Determine the (x, y) coordinate at the center of the cell enclosing the given text.  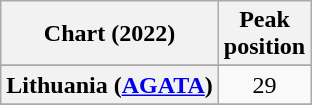
29 (264, 85)
Lithuania (AGATA) (110, 85)
Peakposition (264, 34)
Chart (2022) (110, 34)
